Output the [X, Y] coordinate of the center of the cell containing the given text.  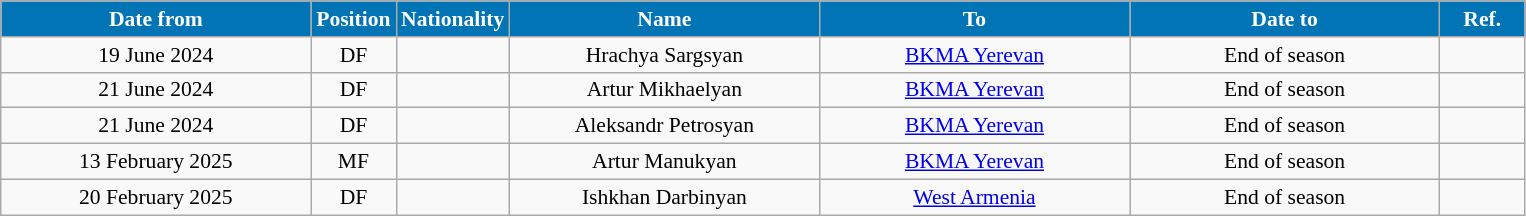
Name [664, 19]
Date from [156, 19]
20 February 2025 [156, 197]
Ishkhan Darbinyan [664, 197]
Position [354, 19]
Artur Manukyan [664, 162]
19 June 2024 [156, 55]
West Armenia [974, 197]
Hrachya Sargsyan [664, 55]
To [974, 19]
Artur Mikhaelyan [664, 90]
Date to [1285, 19]
Aleksandr Petrosyan [664, 126]
Ref. [1482, 19]
Nationality [452, 19]
13 February 2025 [156, 162]
MF [354, 162]
